Return (x, y) of the center of cell containing provided text 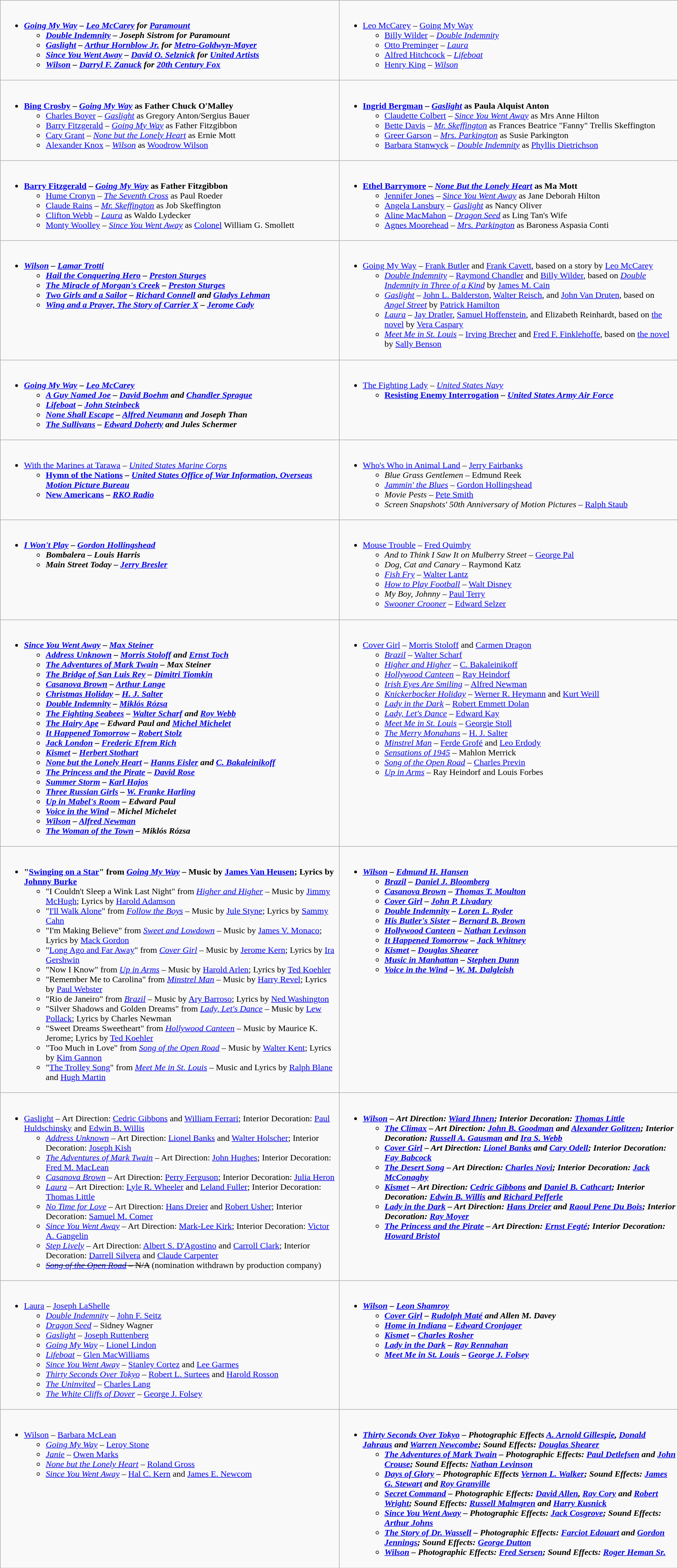
The Fighting Lady – United States NavyResisting Enemy Interrogation – United States Army Air Force (508, 400)
I Won't Play – Gordon HollingsheadBombalera – Louis HarrisMain Street Today – Jerry Bresler (169, 570)
Leo McCarey – Going My WayBilly Wilder – Double IndemnityOtto Preminger – LauraAlfred Hitchcock – Lifeboat Henry King – Wilson (508, 41)
